Find where the given text appears and provide that cell's center as [x, y] coordinate. 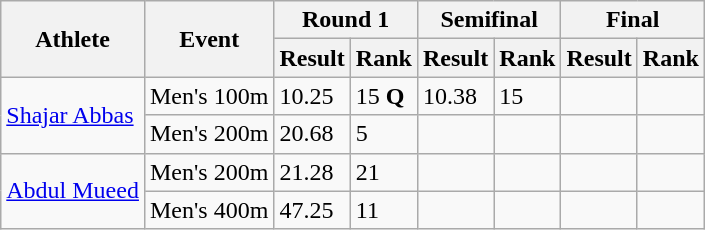
Semifinal [489, 20]
11 [384, 210]
Round 1 [346, 20]
15 Q [384, 96]
10.38 [455, 96]
Event [208, 39]
47.25 [312, 210]
20.68 [312, 134]
Final [633, 20]
21 [384, 172]
10.25 [312, 96]
Athlete [73, 39]
21.28 [312, 172]
Men's 100m [208, 96]
Men's 400m [208, 210]
Shajar Abbas [73, 115]
Abdul Mueed [73, 191]
15 [528, 96]
5 [384, 134]
